Locate the cell with the specified text and output its [X, Y] center coordinate. 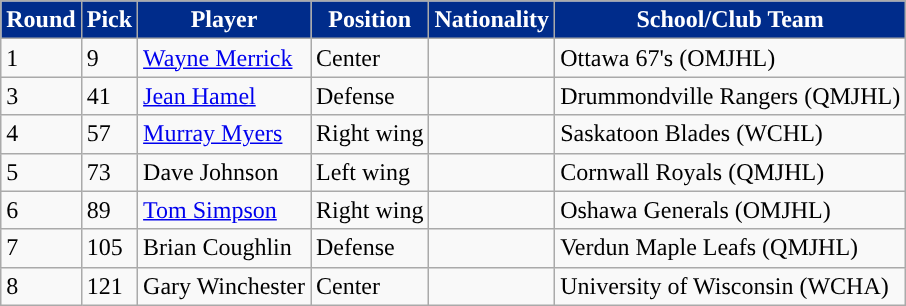
Ottawa 67's (OMJHL) [730, 58]
4 [41, 134]
121 [109, 286]
Round [41, 20]
Saskatoon Blades (WCHL) [730, 134]
41 [109, 96]
School/Club Team [730, 20]
Drummondville Rangers (QMJHL) [730, 96]
Tom Simpson [224, 210]
Wayne Merrick [224, 58]
6 [41, 210]
9 [109, 58]
73 [109, 172]
89 [109, 210]
Pick [109, 20]
5 [41, 172]
Cornwall Royals (QMJHL) [730, 172]
Verdun Maple Leafs (QMJHL) [730, 248]
Oshawa Generals (OMJHL) [730, 210]
Jean Hamel [224, 96]
8 [41, 286]
Murray Myers [224, 134]
1 [41, 58]
University of Wisconsin (WCHA) [730, 286]
Position [369, 20]
Gary Winchester [224, 286]
Dave Johnson [224, 172]
Brian Coughlin [224, 248]
105 [109, 248]
57 [109, 134]
Left wing [369, 172]
7 [41, 248]
3 [41, 96]
Nationality [492, 20]
Player [224, 20]
